Identify which cell holds the provided text, then report its (x, y) central coordinate. 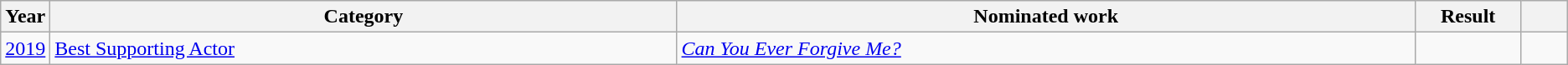
Year (25, 17)
2019 (25, 48)
Best Supporting Actor (364, 48)
Nominated work (1045, 17)
Can You Ever Forgive Me? (1045, 48)
Category (364, 17)
Result (1467, 17)
